Pinpoint the cell where the given text exists, returning its (X, Y) midpoint coordinate. 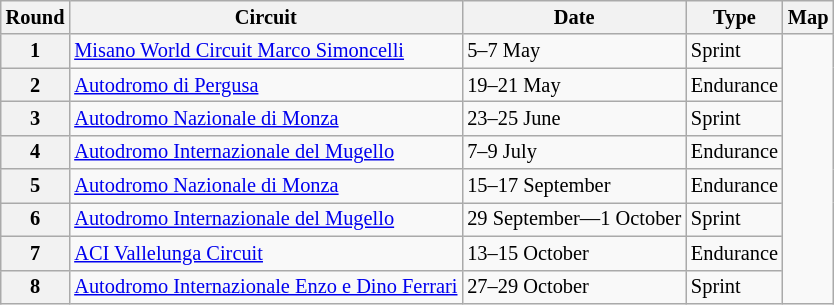
5 (36, 186)
ACI Vallelunga Circuit (266, 253)
Date (574, 17)
Type (734, 17)
15–17 September (574, 186)
13–15 October (574, 253)
7 (36, 253)
Round (36, 17)
5–7 May (574, 51)
23–25 June (574, 118)
Circuit (266, 17)
8 (36, 287)
Map (808, 17)
Misano World Circuit Marco Simoncelli (266, 51)
Autodromo Internazionale Enzo e Dino Ferrari (266, 287)
6 (36, 219)
7–9 July (574, 152)
Autodromo di Pergusa (266, 85)
29 September—1 October (574, 219)
1 (36, 51)
19–21 May (574, 85)
4 (36, 152)
3 (36, 118)
2 (36, 85)
27–29 October (574, 287)
